Find where the given text appears and provide that cell's center as [X, Y] coordinate. 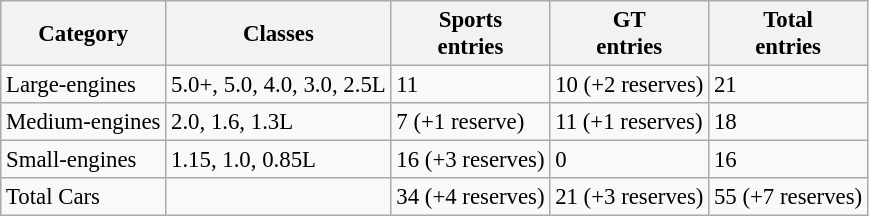
11 [470, 85]
GTentries [630, 34]
7 (+1 reserve) [470, 122]
Totalentries [788, 34]
21 [788, 85]
0 [630, 160]
18 [788, 122]
Medium-engines [84, 122]
Classes [278, 34]
Sportsentries [470, 34]
16 (+3 reserves) [470, 160]
Small-engines [84, 160]
2.0, 1.6, 1.3L [278, 122]
16 [788, 160]
34 (+4 reserves) [470, 197]
5.0+, 5.0, 4.0, 3.0, 2.5L [278, 85]
21 (+3 reserves) [630, 197]
Category [84, 34]
55 (+7 reserves) [788, 197]
Large-engines [84, 85]
10 (+2 reserves) [630, 85]
1.15, 1.0, 0.85L [278, 160]
11 (+1 reserves) [630, 122]
Total Cars [84, 197]
